Capture the cell that displays the provided text and extract its [X, Y] central coordinate. 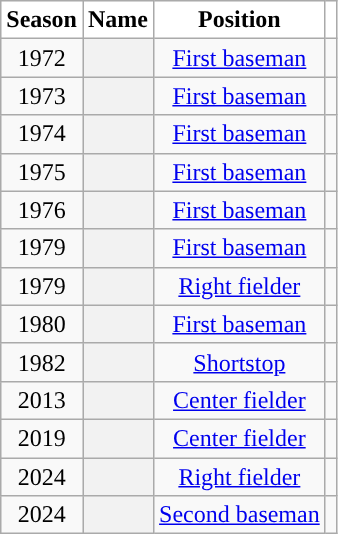
2019 [42, 438]
Position [240, 20]
1980 [42, 324]
1972 [42, 58]
1982 [42, 362]
1974 [42, 134]
1973 [42, 96]
2013 [42, 400]
1975 [42, 172]
Season [42, 20]
Shortstop [240, 362]
Name [118, 20]
Second baseman [240, 515]
1976 [42, 210]
